For the text-containing cell, return its midpoint in [x, y] coordinate format. 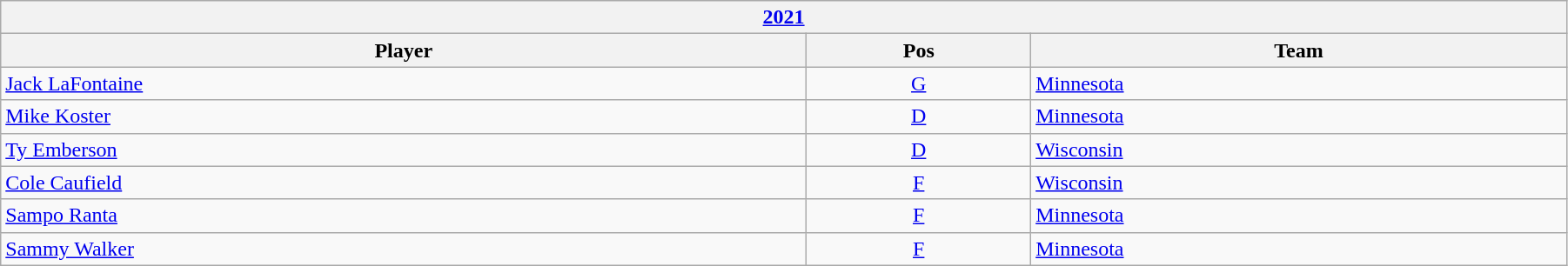
Mike Koster [404, 116]
G [919, 83]
Cole Caufield [404, 183]
Team [1299, 50]
Player [404, 50]
Sammy Walker [404, 249]
Ty Emberson [404, 150]
2021 [784, 17]
Pos [919, 50]
Jack LaFontaine [404, 83]
Sampo Ranta [404, 216]
